Determine the [x, y] coordinate at the center of the cell enclosing the given text.  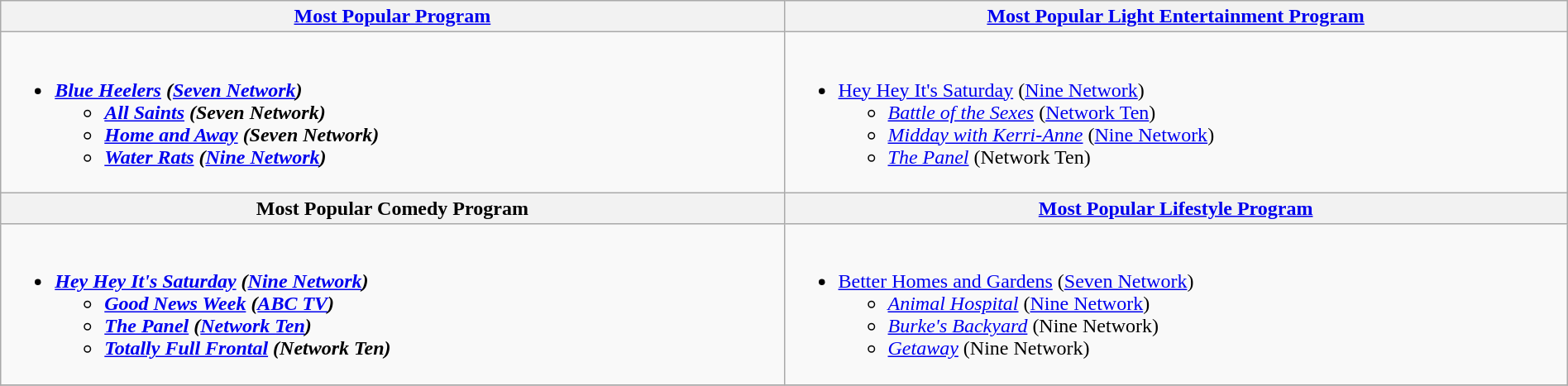
Most Popular Comedy Program [392, 208]
Better Homes and Gardens (Seven Network)Animal Hospital (Nine Network)Burke's Backyard (Nine Network)Getaway (Nine Network) [1176, 304]
Blue Heelers (Seven Network)All Saints (Seven Network)Home and Away (Seven Network)Water Rats (Nine Network) [392, 112]
Hey Hey It's Saturday (Nine Network)Good News Week (ABC TV)The Panel (Network Ten)Totally Full Frontal (Network Ten) [392, 304]
Most Popular Light Entertainment Program [1176, 17]
Most Popular Lifestyle Program [1176, 208]
Most Popular Program [392, 17]
Hey Hey It's Saturday (Nine Network)Battle of the Sexes (Network Ten)Midday with Kerri-Anne (Nine Network)The Panel (Network Ten) [1176, 112]
